Capture the cell that displays the provided text and extract its (X, Y) central coordinate. 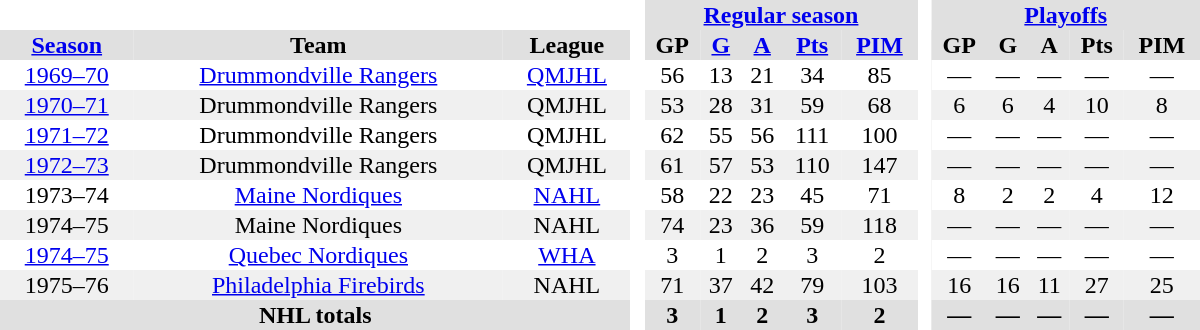
147 (879, 165)
45 (812, 195)
62 (672, 135)
110 (812, 165)
85 (879, 75)
68 (879, 105)
103 (879, 285)
1975–76 (66, 285)
34 (812, 75)
21 (762, 75)
Regular season (780, 15)
NHL totals (316, 315)
12 (1162, 195)
37 (720, 285)
25 (1162, 285)
74 (672, 225)
36 (762, 225)
1971–72 (66, 135)
1973–74 (66, 195)
1972–73 (66, 165)
10 (1097, 105)
55 (720, 135)
League (566, 45)
61 (672, 165)
28 (720, 105)
Season (66, 45)
Philadelphia Firebirds (318, 285)
Team (318, 45)
1969–70 (66, 75)
27 (1097, 285)
1970–71 (66, 105)
13 (720, 75)
WHA (566, 255)
118 (879, 225)
Quebec Nordiques (318, 255)
58 (672, 195)
Playoffs (1066, 15)
22 (720, 195)
79 (812, 285)
42 (762, 285)
31 (762, 105)
57 (720, 165)
11 (1050, 285)
100 (879, 135)
111 (812, 135)
